Return the (X, Y) coordinate for the center point of the cell that contains the specified text.  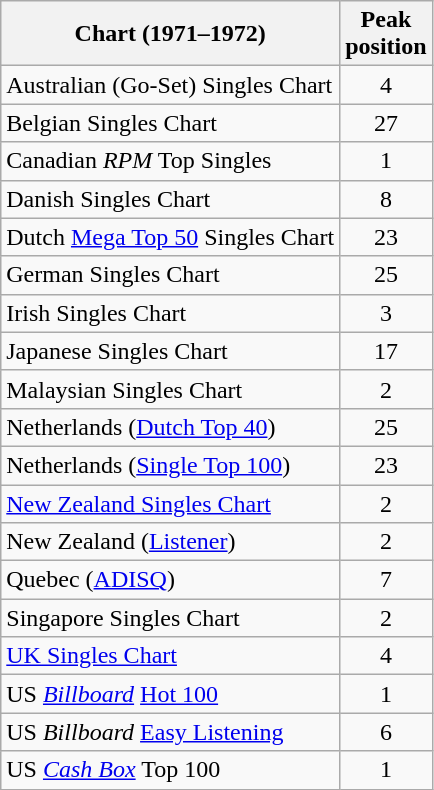
Australian (Go-Set) Singles Chart (170, 85)
Dutch Mega Top 50 Singles Chart (170, 237)
Japanese Singles Chart (170, 351)
27 (386, 123)
Singapore Singles Chart (170, 618)
Chart (1971–1972) (170, 34)
US Cash Box Top 100 (170, 770)
German Singles Chart (170, 275)
Irish Singles Chart (170, 313)
Quebec (ADISQ) (170, 580)
Canadian RPM Top Singles (170, 161)
Netherlands (Single Top 100) (170, 465)
7 (386, 580)
UK Singles Chart (170, 656)
Belgian Singles Chart (170, 123)
6 (386, 732)
8 (386, 199)
3 (386, 313)
US Billboard Easy Listening (170, 732)
Netherlands (Dutch Top 40) (170, 427)
New Zealand Singles Chart (170, 503)
US Billboard Hot 100 (170, 694)
Danish Singles Chart (170, 199)
17 (386, 351)
Malaysian Singles Chart (170, 389)
New Zealand (Listener) (170, 542)
Peakposition (386, 34)
